Return (X, Y) of the center of cell containing provided text 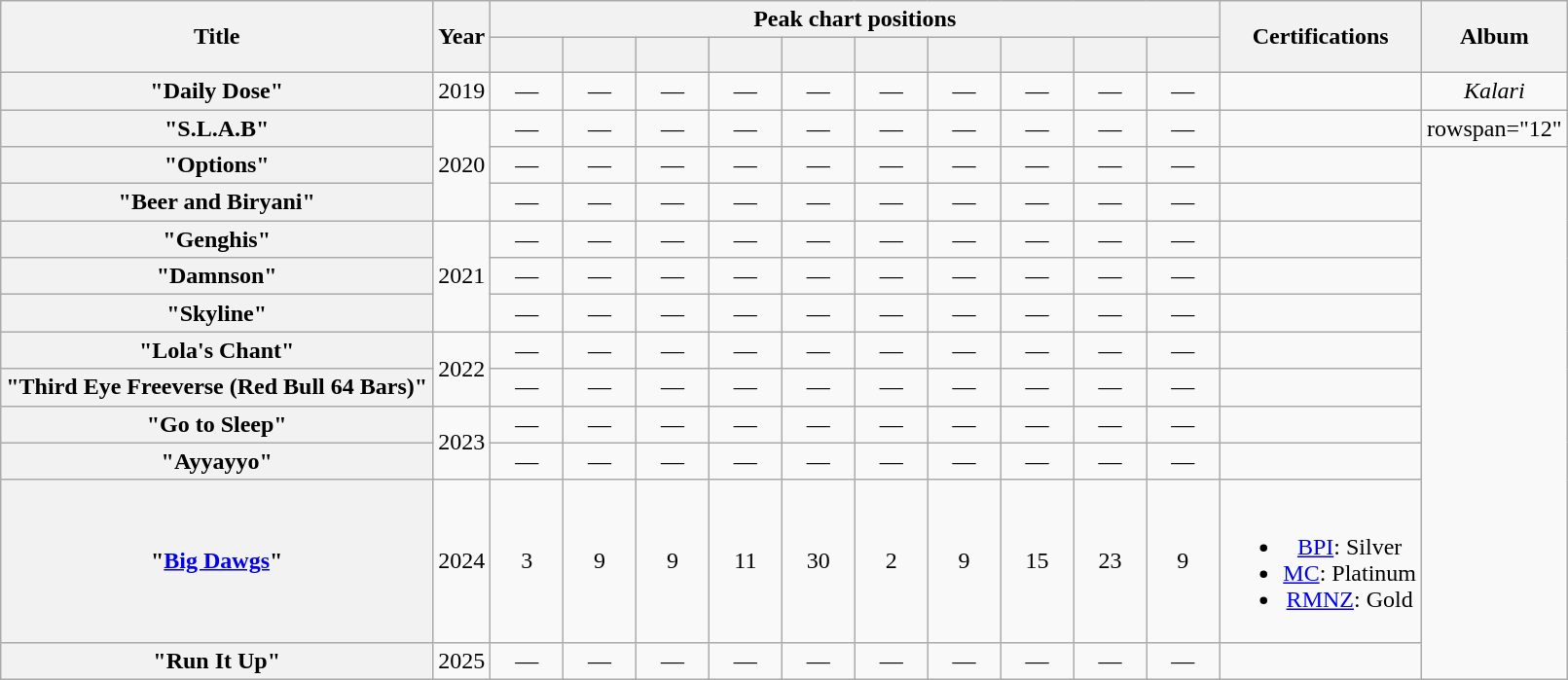
Year (461, 37)
"Ayyayyo" (217, 461)
"Third Eye Freeverse (Red Bull 64 Bars)" (217, 387)
rowspan="12" (1495, 127)
Album (1495, 37)
"Run It Up" (217, 661)
2022 (461, 369)
30 (818, 560)
"Beer and Biryani" (217, 202)
Title (217, 37)
2024 (461, 560)
"Daily Dose" (217, 90)
11 (746, 560)
"Genghis" (217, 239)
3 (528, 560)
2019 (461, 90)
2025 (461, 661)
"Big Dawgs" (217, 560)
BPI: SilverMC: PlatinumRMNZ: Gold (1321, 560)
Kalari (1495, 90)
15 (1038, 560)
Certifications (1321, 37)
2023 (461, 443)
2 (892, 560)
2021 (461, 276)
"Options" (217, 165)
2020 (461, 164)
Peak chart positions (855, 19)
23 (1110, 560)
"S.L.A.B" (217, 127)
"Go to Sleep" (217, 424)
"Lola's Chant" (217, 350)
"Skyline" (217, 313)
"Damnson" (217, 276)
